Provide the (X, Y) coordinate of the cell's center where the given text is located.  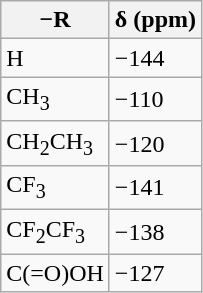
δ (ppm) (155, 20)
−120 (155, 143)
CF3 (56, 188)
−110 (155, 99)
−138 (155, 232)
−R (56, 20)
−141 (155, 188)
C(=O)OH (56, 273)
CF2CF3 (56, 232)
CH2CH3 (56, 143)
−144 (155, 58)
CH3 (56, 99)
H (56, 58)
−127 (155, 273)
